Find where the given text appears and provide that cell's center as [X, Y] coordinate. 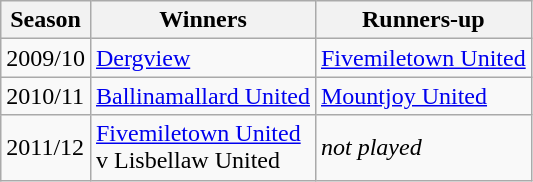
Mountjoy United [423, 96]
not played [423, 148]
Season [46, 20]
Fivemiletown United [423, 58]
Ballinamallard United [202, 96]
2010/11 [46, 96]
Dergview [202, 58]
Fivemiletown United v Lisbellaw United [202, 148]
Runners-up [423, 20]
2009/10 [46, 58]
Winners [202, 20]
2011/12 [46, 148]
